Scan for the cell matching the given text and deliver its [X, Y] coordinate at center. 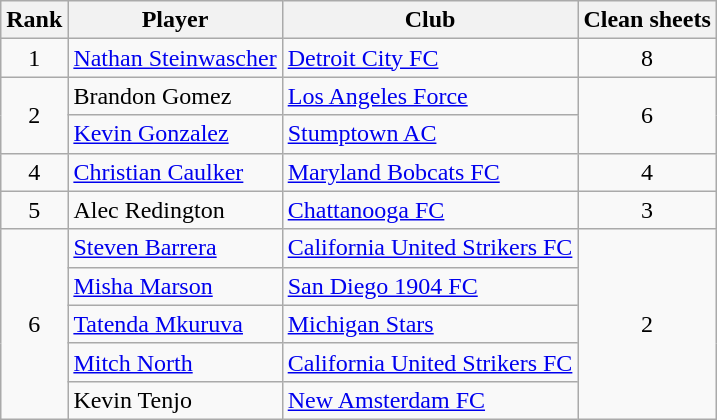
Kevin Tenjo [175, 400]
5 [34, 210]
Detroit City FC [430, 58]
Stumptown AC [430, 134]
Misha Marson [175, 286]
Los Angeles Force [430, 96]
Alec Redington [175, 210]
8 [647, 58]
Rank [34, 20]
Steven Barrera [175, 248]
3 [647, 210]
New Amsterdam FC [430, 400]
Chattanooga FC [430, 210]
Tatenda Mkuruva [175, 324]
Brandon Gomez [175, 96]
Clean sheets [647, 20]
Club [430, 20]
Player [175, 20]
Nathan Steinwascher [175, 58]
Kevin Gonzalez [175, 134]
Michigan Stars [430, 324]
Christian Caulker [175, 172]
Mitch North [175, 362]
San Diego 1904 FC [430, 286]
1 [34, 58]
Maryland Bobcats FC [430, 172]
